Search for the cell housing the specified text and yield its [x, y] center coordinate. 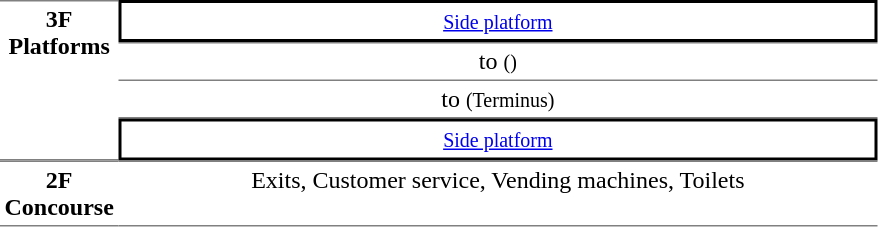
3FPlatforms [59, 80]
to () [498, 62]
to (Terminus) [498, 100]
Exits, Customer service, Vending machines, Toilets [498, 193]
2FConcourse [59, 193]
